Provide the [x, y] coordinate of the cell's center where the given text is located.  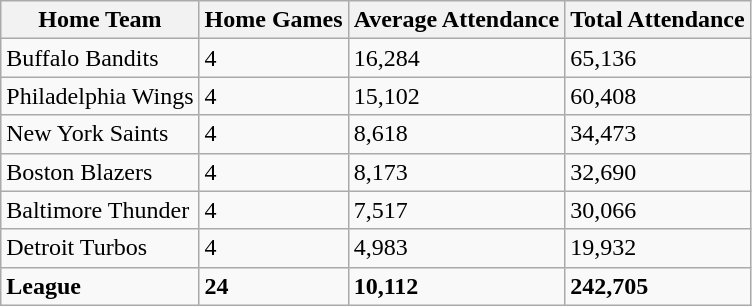
Philadelphia Wings [100, 96]
24 [274, 286]
Average Attendance [456, 20]
Buffalo Bandits [100, 58]
Boston Blazers [100, 172]
16,284 [456, 58]
65,136 [658, 58]
60,408 [658, 96]
32,690 [658, 172]
10,112 [456, 286]
242,705 [658, 286]
Baltimore Thunder [100, 210]
Total Attendance [658, 20]
Detroit Turbos [100, 248]
15,102 [456, 96]
Home Team [100, 20]
Home Games [274, 20]
8,173 [456, 172]
19,932 [658, 248]
7,517 [456, 210]
League [100, 286]
4,983 [456, 248]
New York Saints [100, 134]
8,618 [456, 134]
34,473 [658, 134]
30,066 [658, 210]
